Return (X, Y) of the center of cell containing provided text 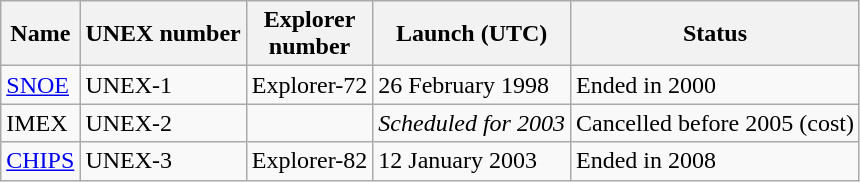
Cancelled before 2005 (cost) (714, 123)
Launch (UTC) (472, 34)
CHIPS (40, 161)
UNEX-3 (163, 161)
Explorer-72 (310, 85)
Scheduled for 2003 (472, 123)
SNOE (40, 85)
UNEX number (163, 34)
Status (714, 34)
Name (40, 34)
Explorernumber (310, 34)
12 January 2003 (472, 161)
Explorer-82 (310, 161)
UNEX-1 (163, 85)
IMEX (40, 123)
Ended in 2000 (714, 85)
UNEX-2 (163, 123)
Ended in 2008 (714, 161)
26 February 1998 (472, 85)
